Determine the [X, Y] coordinate at the center of the cell enclosing the given text.  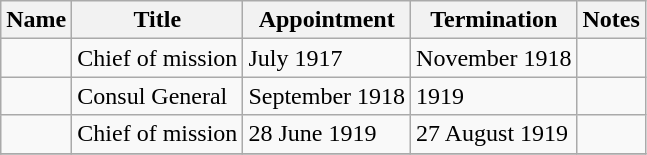
Consul General [158, 96]
September 1918 [327, 96]
Termination [494, 20]
November 1918 [494, 58]
1919 [494, 96]
28 June 1919 [327, 134]
Notes [611, 20]
July 1917 [327, 58]
27 August 1919 [494, 134]
Appointment [327, 20]
Title [158, 20]
Name [36, 20]
